For the text-containing cell, return its midpoint in (X, Y) coordinate format. 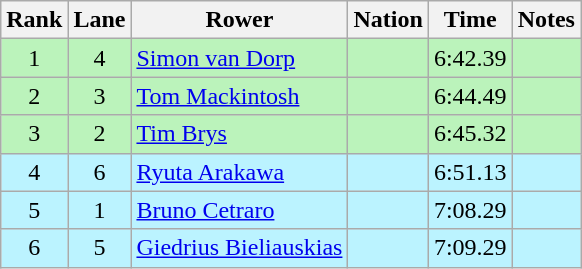
Simon van Dorp (240, 58)
7:09.29 (470, 248)
Bruno Cetraro (240, 210)
Rank (34, 20)
Ryuta Arakawa (240, 172)
Time (470, 20)
Tim Brys (240, 134)
6:44.49 (470, 96)
6:45.32 (470, 134)
6:42.39 (470, 58)
Notes (546, 20)
Nation (388, 20)
Giedrius Bieliauskias (240, 248)
Rower (240, 20)
7:08.29 (470, 210)
Tom Mackintosh (240, 96)
Lane (100, 20)
6:51.13 (470, 172)
